From the cell containing the given text, extract its center point as (x, y) coordinate. 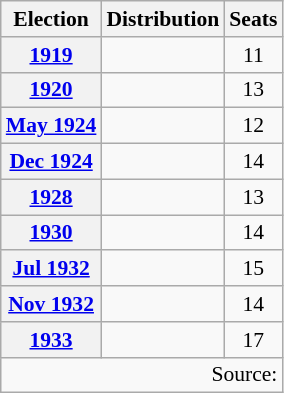
11 (253, 55)
1920 (52, 90)
Nov 1932 (52, 304)
15 (253, 269)
17 (253, 340)
12 (253, 126)
Election (52, 19)
1928 (52, 197)
Source: (142, 375)
Jul 1932 (52, 269)
Seats (253, 19)
May 1924 (52, 126)
1930 (52, 233)
1919 (52, 55)
Distribution (162, 19)
Dec 1924 (52, 162)
1933 (52, 340)
